For the text-containing cell, return its midpoint in (x, y) coordinate format. 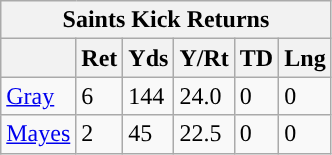
Saints Kick Returns (166, 20)
24.0 (204, 96)
6 (100, 96)
Gray (38, 96)
TD (256, 58)
Mayes (38, 134)
2 (100, 134)
45 (148, 134)
Y/Rt (204, 58)
22.5 (204, 134)
Lng (305, 58)
144 (148, 96)
Ret (100, 58)
Yds (148, 58)
